Capture the cell that displays the provided text and extract its [X, Y] central coordinate. 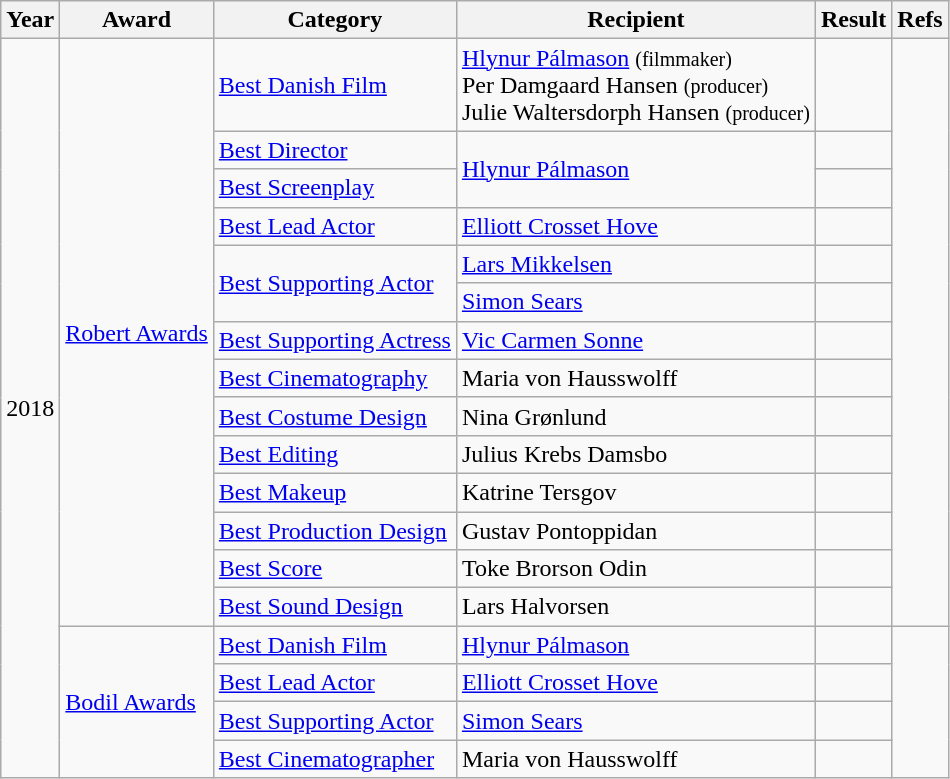
Best Cinematography [334, 378]
Toke Brorson Odin [636, 569]
Award [137, 20]
Julius Krebs Damsbo [636, 454]
Lars Halvorsen [636, 607]
Katrine Tersgov [636, 492]
Recipient [636, 20]
Bodil Awards [137, 702]
Best Makeup [334, 492]
Refs [920, 20]
Best Screenplay [334, 188]
2018 [30, 408]
Best Costume Design [334, 416]
Lars Mikkelsen [636, 264]
Category [334, 20]
Best Editing [334, 454]
Best Cinematographer [334, 759]
Robert Awards [137, 332]
Best Supporting Actress [334, 340]
Nina Grønlund [636, 416]
Result [853, 20]
Gustav Pontoppidan [636, 531]
Best Score [334, 569]
Best Director [334, 150]
Best Sound Design [334, 607]
Hlynur Pálmason (filmmaker)Per Damgaard Hansen (producer)Julie Waltersdorph Hansen (producer) [636, 85]
Year [30, 20]
Best Production Design [334, 531]
Vic Carmen Sonne [636, 340]
